Provide the (x, y) coordinate of the cell's center where the given text is located.  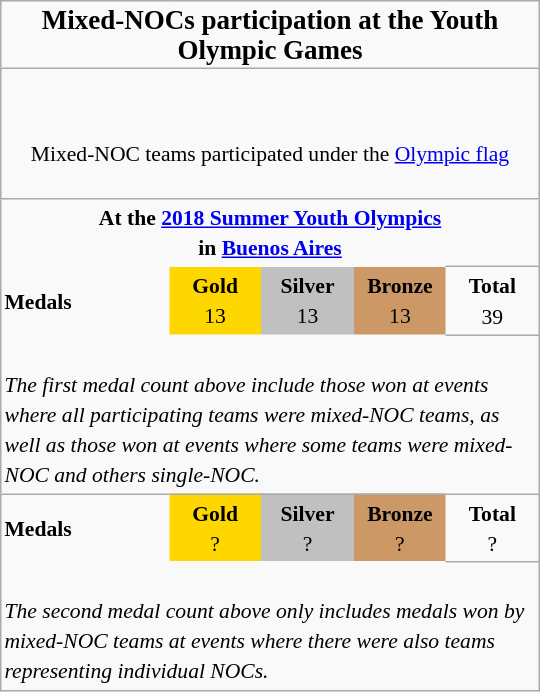
Total39 (492, 301)
Mixed-NOCs participation at the Youth Olympic Games (270, 35)
Silver? (307, 528)
Bronze? (400, 528)
Bronze13 (400, 301)
The second medal count above only includes medals won by mixed-NOC teams at events where there were also teams representing individual NOCs. (270, 626)
At the 2018 Summer Youth Olympicsin Buenos Aires (270, 233)
Gold13 (215, 301)
Silver13 (307, 301)
Total? (492, 528)
Gold? (215, 528)
